Identify which cell holds the provided text, then report its (x, y) central coordinate. 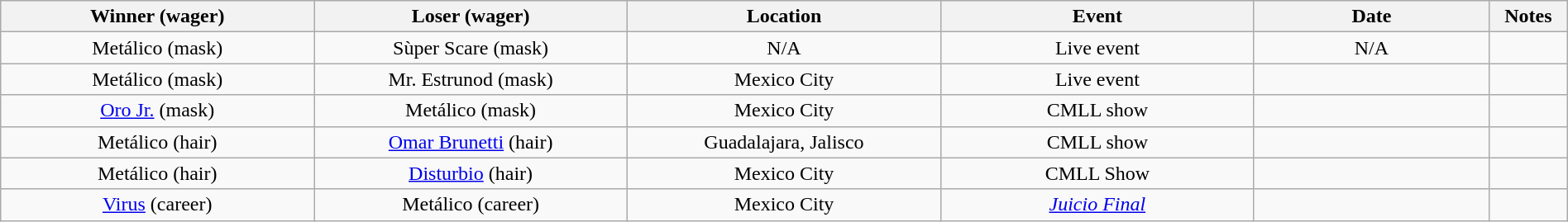
Mr. Estrunod (mask) (471, 79)
Oro Jr. (mask) (157, 111)
Omar Brunetti (hair) (471, 142)
Guadalajara, Jalisco (784, 142)
Juicio Final (1097, 205)
Location (784, 17)
Date (1371, 17)
Metálico (career) (471, 205)
Winner (wager) (157, 17)
Event (1097, 17)
Loser (wager) (471, 17)
CMLL Show (1097, 173)
Notes (1528, 17)
Disturbio (hair) (471, 173)
Sùper Scare (mask) (471, 48)
Virus (career) (157, 205)
